For the text-containing cell, return its midpoint in (x, y) coordinate format. 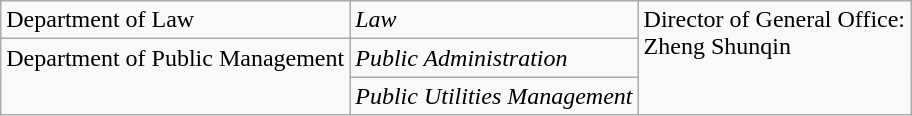
Director of General Office:Zheng Shunqin (774, 58)
Public Administration (494, 58)
Law (494, 20)
Department of Law (176, 20)
Department of Public Management (176, 77)
Public Utilities Management (494, 96)
